Pinpoint the cell where the given text exists, returning its [x, y] midpoint coordinate. 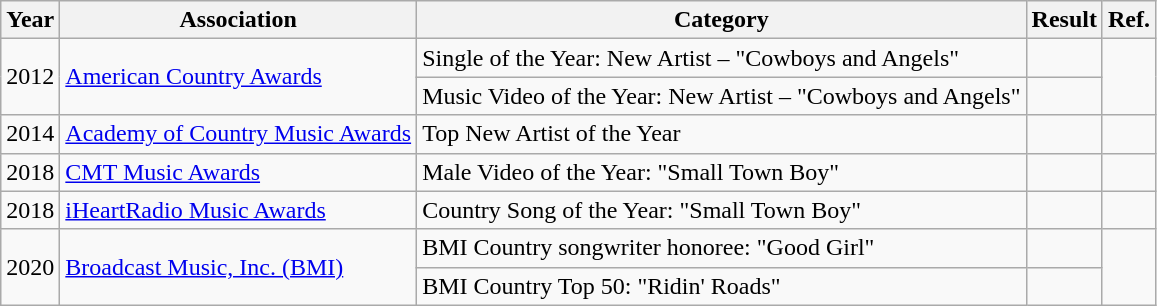
Association [238, 20]
BMI Country songwriter honoree: "Good Girl" [722, 248]
Academy of Country Music Awards [238, 134]
Ref. [1128, 20]
Music Video of the Year: New Artist – "Cowboys and Angels" [722, 96]
Result [1064, 20]
CMT Music Awards [238, 172]
Year [30, 20]
Broadcast Music, Inc. (BMI) [238, 267]
Country Song of the Year: "Small Town Boy" [722, 210]
BMI Country Top 50: "Ridin' Roads" [722, 286]
2012 [30, 77]
2014 [30, 134]
Top New Artist of the Year [722, 134]
American Country Awards [238, 77]
iHeartRadio Music Awards [238, 210]
2020 [30, 267]
Single of the Year: New Artist – "Cowboys and Angels" [722, 58]
Male Video of the Year: "Small Town Boy" [722, 172]
Category [722, 20]
